Identify which cell holds the provided text, then report its [X, Y] central coordinate. 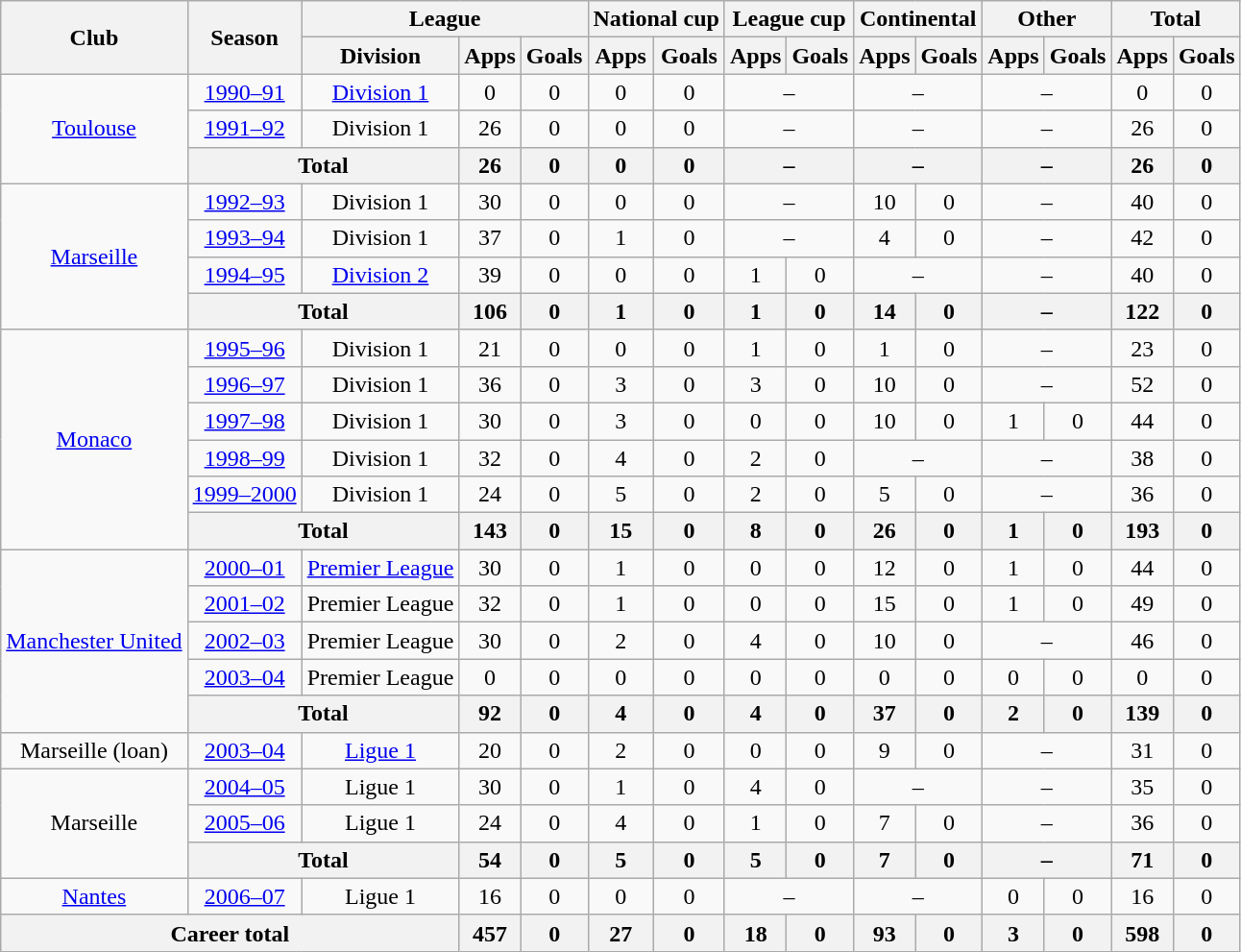
457 [490, 933]
1995–96 [244, 348]
54 [490, 860]
9 [885, 750]
71 [1142, 860]
1998–99 [244, 458]
27 [620, 933]
Division [380, 56]
Division 2 [380, 275]
League [445, 19]
2000–01 [244, 568]
2005–06 [244, 823]
8 [755, 531]
1996–97 [244, 384]
Career total [231, 933]
Marseille (loan) [94, 750]
League cup [789, 19]
193 [1142, 531]
1993–94 [244, 238]
2002–03 [244, 641]
92 [490, 714]
Monaco [94, 439]
21 [490, 348]
38 [1142, 458]
20 [490, 750]
23 [1142, 348]
Season [244, 37]
Club [94, 37]
Nantes [94, 896]
18 [755, 933]
Other [1047, 19]
39 [490, 275]
122 [1142, 311]
598 [1142, 933]
35 [1142, 787]
46 [1142, 641]
31 [1142, 750]
93 [885, 933]
12 [885, 568]
Toulouse [94, 129]
1994–95 [244, 275]
143 [490, 531]
139 [1142, 714]
14 [885, 311]
1992–93 [244, 202]
1990–91 [244, 92]
1997–98 [244, 421]
Manchester United [94, 641]
1991–92 [244, 129]
2006–07 [244, 896]
106 [490, 311]
52 [1142, 384]
2004–05 [244, 787]
Continental [918, 19]
2001–02 [244, 604]
49 [1142, 604]
National cup [656, 19]
1999–2000 [244, 495]
42 [1142, 238]
